Output the [x, y] coordinate of the center of the cell containing the given text.  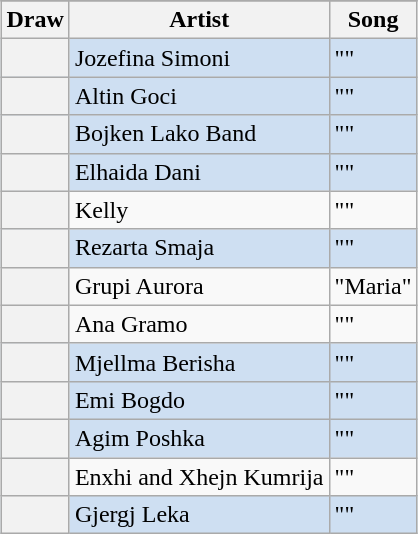
Grupi Aurora [199, 286]
Emi Bogdo [199, 400]
Bojken Lako Band [199, 134]
Draw [35, 20]
Mjellma Berisha [199, 362]
Agim Poshka [199, 438]
Altin Goci [199, 96]
Elhaida Dani [199, 172]
Enxhi and Xhejn Kumrija [199, 477]
Jozefina Simoni [199, 58]
Rezarta Smaja [199, 248]
Song [373, 20]
Gjergj Leka [199, 515]
"Maria" [373, 286]
Artist [199, 20]
Kelly [199, 210]
Ana Gramo [199, 324]
